Determine the (x, y) coordinate at the center of the cell enclosing the given text.  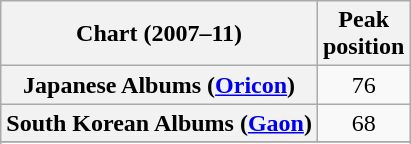
Peakposition (363, 34)
76 (363, 85)
Japanese Albums (Oricon) (160, 85)
68 (363, 123)
Chart (2007–11) (160, 34)
South Korean Albums (Gaon) (160, 123)
